Scan for the cell matching the given text and deliver its [x, y] coordinate at center. 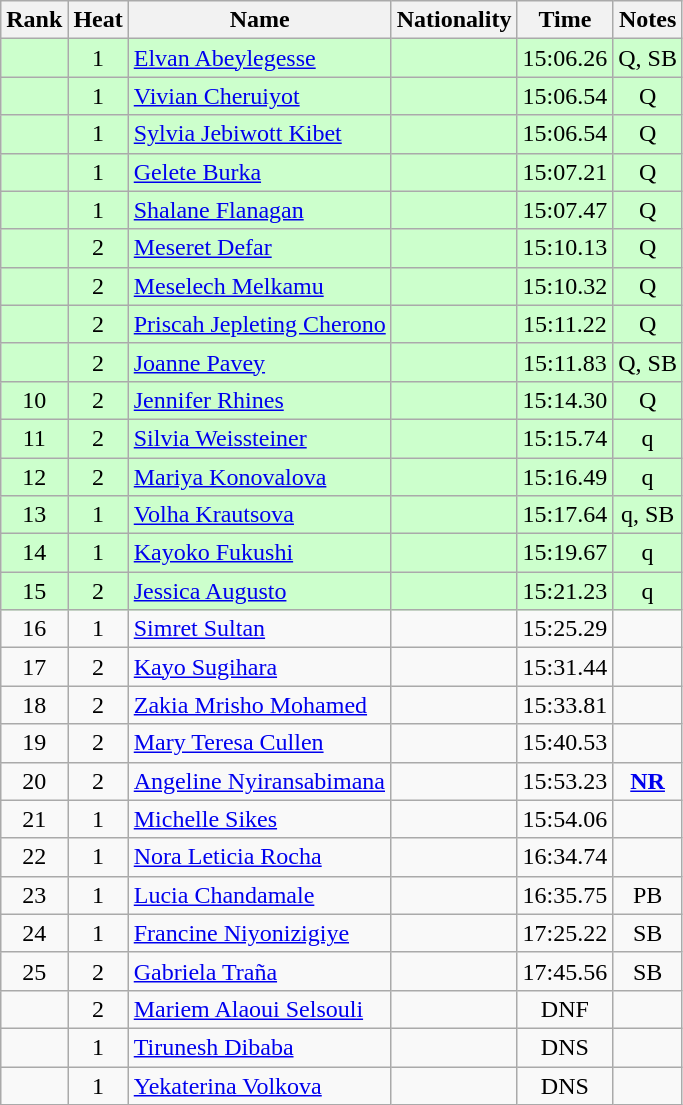
Sylvia Jebiwott Kibet [260, 134]
DNF [565, 1009]
16:35.75 [565, 895]
Name [260, 20]
15:17.64 [565, 515]
25 [34, 971]
17 [34, 667]
15:11.22 [565, 324]
15:54.06 [565, 819]
Nora Leticia Rocha [260, 857]
15:07.21 [565, 172]
13 [34, 515]
15:19.67 [565, 553]
PB [648, 895]
21 [34, 819]
Simret Sultan [260, 629]
15:07.47 [565, 210]
Mary Teresa Cullen [260, 743]
Lucia Chandamale [260, 895]
15:25.29 [565, 629]
15:15.74 [565, 438]
17:25.22 [565, 933]
20 [34, 781]
15:53.23 [565, 781]
Angeline Nyiransabimana [260, 781]
Heat [98, 20]
15:14.30 [565, 400]
15:31.44 [565, 667]
Meselech Melkamu [260, 286]
Jessica Augusto [260, 591]
Shalane Flanagan [260, 210]
Kayo Sugihara [260, 667]
15:10.13 [565, 248]
15:16.49 [565, 477]
15:33.81 [565, 705]
24 [34, 933]
15:11.83 [565, 362]
Joanne Pavey [260, 362]
Meseret Defar [260, 248]
Elvan Abeylegesse [260, 58]
22 [34, 857]
11 [34, 438]
NR [648, 781]
Gabriela Traña [260, 971]
16 [34, 629]
Jennifer Rhines [260, 400]
15:21.23 [565, 591]
Kayoko Fukushi [260, 553]
Michelle Sikes [260, 819]
15 [34, 591]
Rank [34, 20]
15:40.53 [565, 743]
Zakia Mrisho Mohamed [260, 705]
Gelete Burka [260, 172]
Mariya Konovalova [260, 477]
Mariem Alaoui Selsouli [260, 1009]
Volha Krautsova [260, 515]
16:34.74 [565, 857]
Silvia Weissteiner [260, 438]
10 [34, 400]
Notes [648, 20]
Time [565, 20]
23 [34, 895]
14 [34, 553]
Nationality [454, 20]
Vivian Cheruiyot [260, 96]
18 [34, 705]
q, SB [648, 515]
Tirunesh Dibaba [260, 1047]
17:45.56 [565, 971]
15:06.26 [565, 58]
Priscah Jepleting Cherono [260, 324]
12 [34, 477]
19 [34, 743]
15:10.32 [565, 286]
Francine Niyonizigiye [260, 933]
Yekaterina Volkova [260, 1085]
